Determine the [X, Y] coordinate at the center of the cell enclosing the given text.  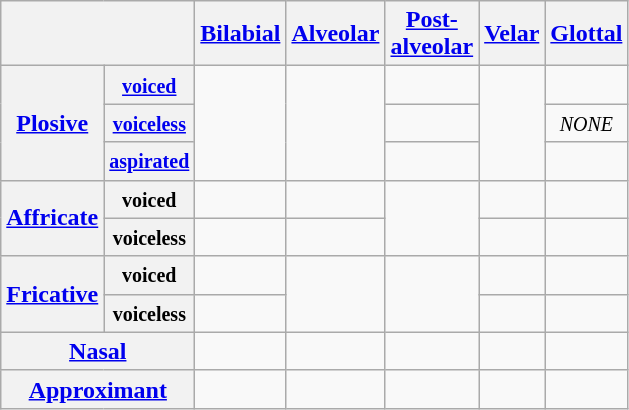
Glottal [586, 34]
Post-alveolar [432, 34]
Alveolar [336, 34]
Fricative [52, 294]
Velar [512, 34]
Nasal [98, 351]
NONE [586, 123]
Bilabial [240, 34]
aspirated [150, 161]
Affricate [52, 218]
Plosive [52, 123]
Approximant [98, 389]
